Identify which cell holds the provided text, then report its [x, y] central coordinate. 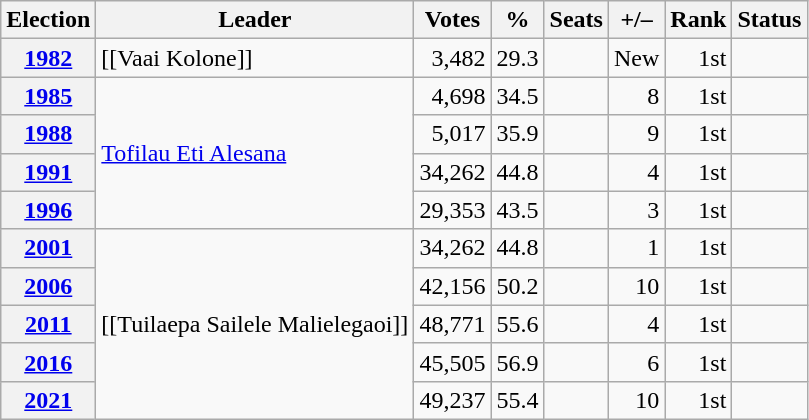
4,698 [452, 96]
6 [636, 362]
2016 [48, 362]
45,505 [452, 362]
Votes [452, 20]
3,482 [452, 58]
8 [636, 96]
2021 [48, 400]
1996 [48, 210]
42,156 [452, 286]
1 [636, 248]
50.2 [518, 286]
New [636, 58]
1991 [48, 172]
49,237 [452, 400]
% [518, 20]
Leader [255, 20]
1988 [48, 134]
3 [636, 210]
29,353 [452, 210]
1982 [48, 58]
2006 [48, 286]
Rank [698, 20]
2011 [48, 324]
56.9 [518, 362]
[[Tuilaepa Sailele Malielegaoi]] [255, 324]
29.3 [518, 58]
5,017 [452, 134]
+/– [636, 20]
Tofilau Eti Alesana [255, 153]
[[Vaai Kolone]] [255, 58]
9 [636, 134]
48,771 [452, 324]
Status [770, 20]
34.5 [518, 96]
Election [48, 20]
55.6 [518, 324]
1985 [48, 96]
2001 [48, 248]
43.5 [518, 210]
Seats [576, 20]
35.9 [518, 134]
55.4 [518, 400]
